Determine the (X, Y) coordinate at the center of the cell enclosing the given text.  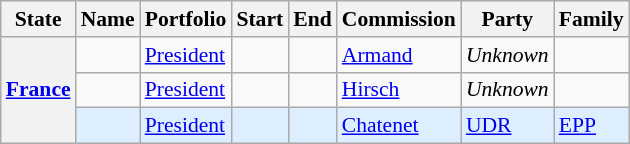
France (38, 90)
Family (592, 19)
Commission (399, 19)
State (38, 19)
Portfolio (186, 19)
Chatenet (399, 126)
Hirsch (399, 90)
UDR (508, 126)
Armand (399, 55)
Start (260, 19)
End (312, 19)
Name (108, 19)
Party (508, 19)
EPP (592, 126)
